Pinpoint the cell where the given text exists, returning its (x, y) midpoint coordinate. 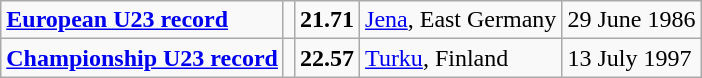
22.57 (326, 58)
21.71 (326, 20)
29 June 1986 (632, 20)
European U23 record (142, 20)
13 July 1997 (632, 58)
Turku, Finland (461, 58)
Jena, East Germany (461, 20)
Championship U23 record (142, 58)
